Detect which cell encompasses the target text, then output its [x, y] center coordinate. 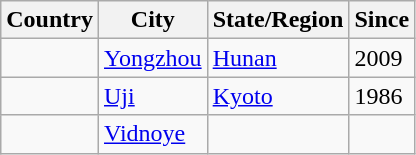
Since [382, 20]
State/Region [278, 20]
Kyoto [278, 96]
City [152, 20]
Vidnoye [152, 134]
Hunan [278, 58]
Uji [152, 96]
2009 [382, 58]
Yongzhou [152, 58]
Country [50, 20]
1986 [382, 96]
